Detect which cell encompasses the target text, then output its [x, y] center coordinate. 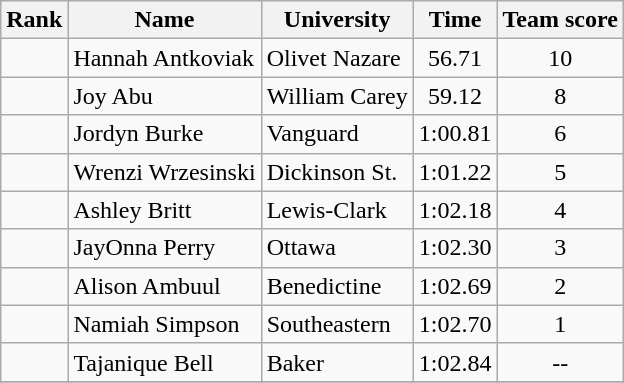
Ottawa [337, 248]
JayOnna Perry [164, 248]
1:00.81 [455, 134]
Benedictine [337, 286]
Time [455, 20]
Tajanique Bell [164, 362]
University [337, 20]
Baker [337, 362]
-- [560, 362]
10 [560, 58]
1:01.22 [455, 172]
Dickinson St. [337, 172]
6 [560, 134]
2 [560, 286]
59.12 [455, 96]
1:02.84 [455, 362]
Southeastern [337, 324]
Namiah Simpson [164, 324]
1:02.18 [455, 210]
Team score [560, 20]
3 [560, 248]
Hannah Antkoviak [164, 58]
Joy Abu [164, 96]
Olivet Nazare [337, 58]
1:02.70 [455, 324]
4 [560, 210]
William Carey [337, 96]
1 [560, 324]
Lewis-Clark [337, 210]
1:02.69 [455, 286]
56.71 [455, 58]
5 [560, 172]
1:02.30 [455, 248]
Rank [34, 20]
Name [164, 20]
Jordyn Burke [164, 134]
Wrenzi Wrzesinski [164, 172]
Alison Ambuul [164, 286]
Ashley Britt [164, 210]
Vanguard [337, 134]
8 [560, 96]
